Find where the given text appears and provide that cell's center as [X, Y] coordinate. 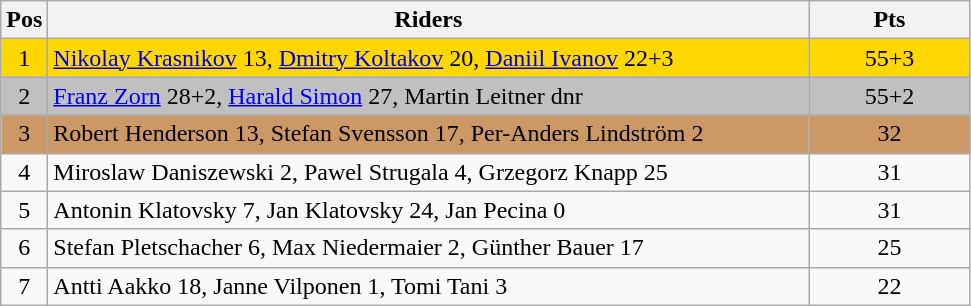
Pos [24, 20]
Pts [890, 20]
32 [890, 134]
Stefan Pletschacher 6, Max Niedermaier 2, Günther Bauer 17 [428, 248]
55+3 [890, 58]
2 [24, 96]
Riders [428, 20]
6 [24, 248]
4 [24, 172]
22 [890, 286]
Antonin Klatovsky 7, Jan Klatovsky 24, Jan Pecina 0 [428, 210]
25 [890, 248]
Antti Aakko 18, Janne Vilponen 1, Tomi Tani 3 [428, 286]
7 [24, 286]
Miroslaw Daniszewski 2, Pawel Strugala 4, Grzegorz Knapp 25 [428, 172]
5 [24, 210]
3 [24, 134]
Franz Zorn 28+2, Harald Simon 27, Martin Leitner dnr [428, 96]
Nikolay Krasnikov 13, Dmitry Koltakov 20, Daniil Ivanov 22+3 [428, 58]
55+2 [890, 96]
1 [24, 58]
Robert Henderson 13, Stefan Svensson 17, Per-Anders Lindström 2 [428, 134]
